From the cell containing the given text, extract its center point as [x, y] coordinate. 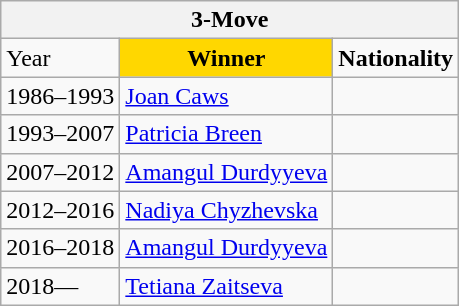
Winner [226, 58]
2007–2012 [60, 172]
Joan Caws [226, 96]
1993–2007 [60, 134]
3-Move [230, 20]
Year [60, 58]
2016–2018 [60, 248]
Patricia Breen [226, 134]
Nationality [396, 58]
2018— [60, 286]
Nadiya Chyzhevska [226, 210]
Tetiana Zaitseva [226, 286]
2012–2016 [60, 210]
1986–1993 [60, 96]
